Detect which cell encompasses the target text, then output its (X, Y) center coordinate. 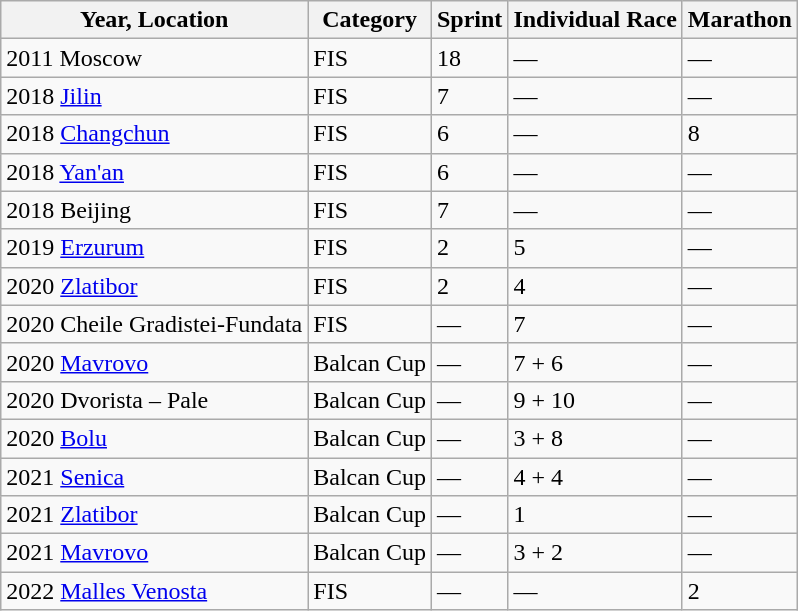
2020 Cheile Gradistei-Fundata (154, 324)
Marathon (740, 20)
3 + 8 (595, 438)
2020 Bolu (154, 438)
2018 Jilin (154, 96)
2019 Erzurum (154, 248)
2018 Changchun (154, 134)
7 + 6 (595, 362)
2018 Yan'an (154, 172)
Individual Race (595, 20)
4 + 4 (595, 477)
2022 Malles Venosta (154, 591)
2021 Senica (154, 477)
Sprint (469, 20)
2021 Zlatibor (154, 515)
2011 Moscow (154, 58)
9 + 10 (595, 400)
Year, Location (154, 20)
2020 Mavrovo (154, 362)
2020 Zlatibor (154, 286)
2018 Beijing (154, 210)
2020 Dvorista – Pale (154, 400)
18 (469, 58)
5 (595, 248)
8 (740, 134)
2021 Mavrovo (154, 553)
1 (595, 515)
3 + 2 (595, 553)
4 (595, 286)
Category (370, 20)
